Determine the [X, Y] coordinate at the center of the cell enclosing the given text.  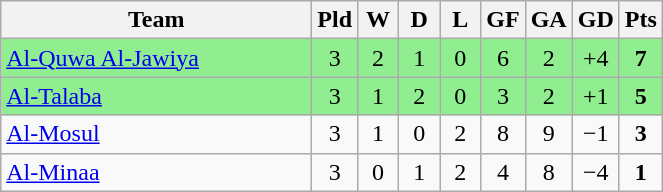
Al-Mosul [156, 134]
Al-Talaba [156, 96]
7 [640, 58]
GD [596, 20]
−4 [596, 172]
D [420, 20]
Al-Minaa [156, 172]
4 [503, 172]
−1 [596, 134]
L [460, 20]
GA [548, 20]
Pld [335, 20]
+1 [596, 96]
GF [503, 20]
5 [640, 96]
W [378, 20]
+4 [596, 58]
6 [503, 58]
Al-Quwa Al-Jawiya [156, 58]
Team [156, 20]
Pts [640, 20]
9 [548, 134]
